Output the (X, Y) coordinate of the center of the cell containing the given text.  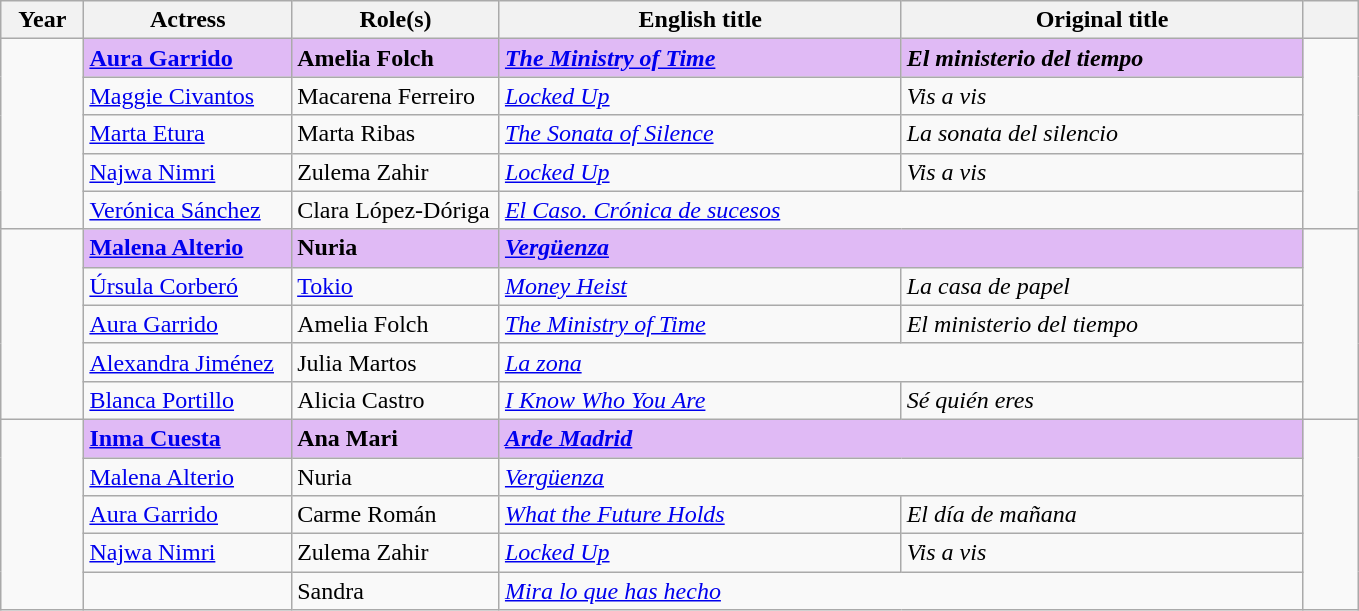
La zona (900, 362)
I Know Who You Are (700, 400)
Alexandra Jiménez (188, 362)
Actress (188, 20)
Marta Etura (188, 134)
Mira lo que has hecho (900, 591)
Úrsula Corberó (188, 286)
Year (42, 20)
Sé quién eres (1102, 400)
Macarena Ferreiro (396, 96)
Maggie Civantos (188, 96)
El día de mañana (1102, 515)
La sonata del silencio (1102, 134)
Ana Mari (396, 438)
Arde Madrid (900, 438)
Sandra (396, 591)
Alicia Castro (396, 400)
English title (700, 20)
Verónica Sánchez (188, 210)
Carme Román (396, 515)
Inma Cuesta (188, 438)
Original title (1102, 20)
Role(s) (396, 20)
El Caso. Crónica de sucesos (900, 210)
Julia Martos (396, 362)
Clara López-Dóriga (396, 210)
Marta Ribas (396, 134)
La casa de papel (1102, 286)
Money Heist (700, 286)
What the Future Holds (700, 515)
The Sonata of Silence (700, 134)
Tokio (396, 286)
Blanca Portillo (188, 400)
